Provide the [x, y] coordinate of the cell's center where the given text is located.  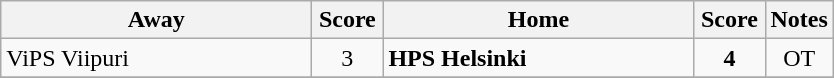
ViPS Viipuri [156, 58]
Notes [799, 20]
3 [348, 58]
Away [156, 20]
OT [799, 58]
4 [730, 58]
HPS Helsinki [538, 58]
Home [538, 20]
